Capture the cell that displays the provided text and extract its (X, Y) central coordinate. 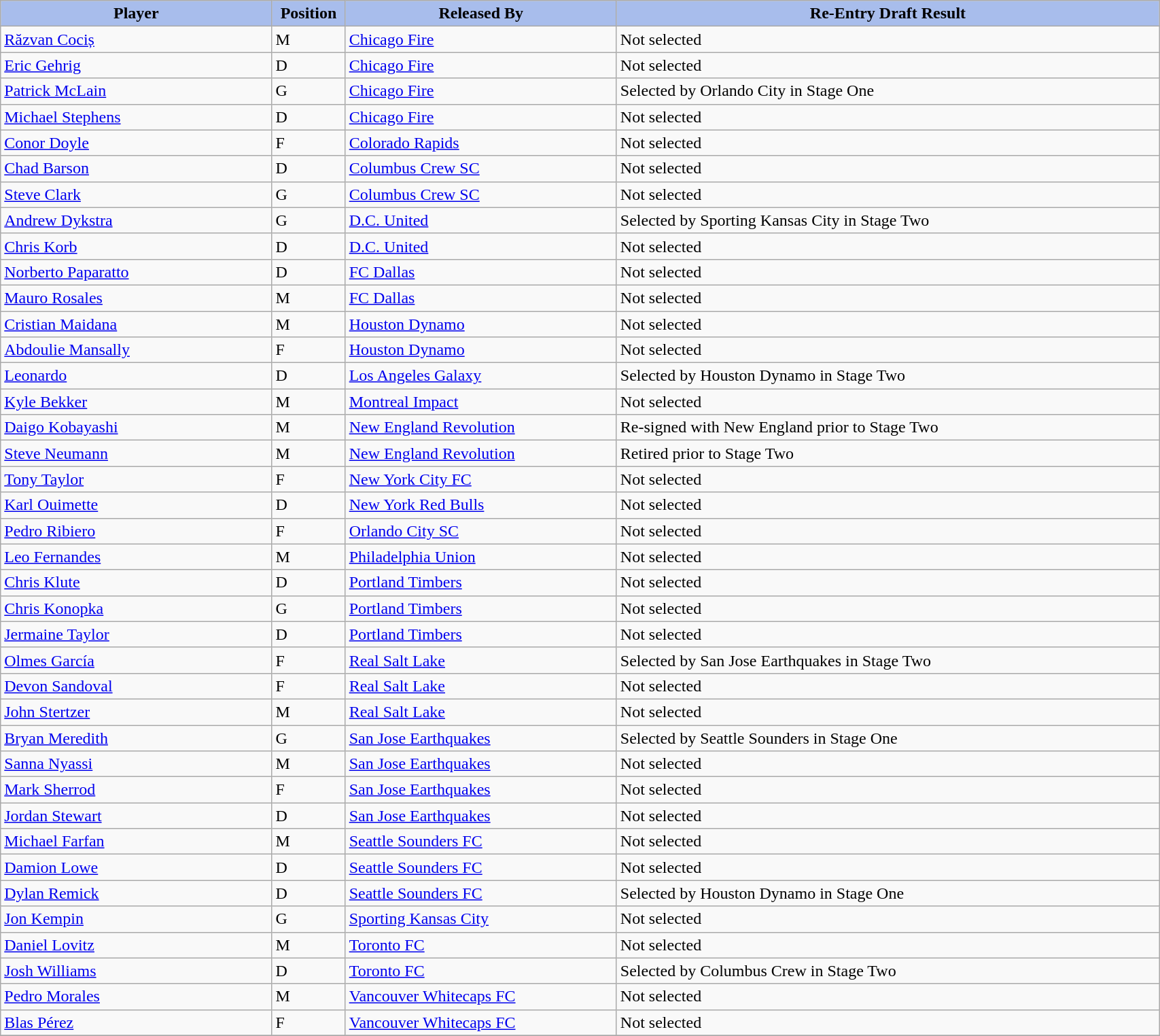
Mark Sherrod (136, 790)
Chris Korb (136, 246)
Dylan Remick (136, 893)
Sporting Kansas City (481, 919)
Los Angeles Galaxy (481, 376)
Selected by Sporting Kansas City in Stage Two (887, 220)
Blas Pérez (136, 1022)
Damion Lowe (136, 867)
Eric Gehrig (136, 65)
Colorado Rapids (481, 143)
Orlando City SC (481, 531)
John Stertzer (136, 712)
Andrew Dykstra (136, 220)
Mauro Rosales (136, 298)
Chad Barson (136, 169)
Selected by Houston Dynamo in Stage Two (887, 376)
Released By (481, 14)
Daigo Kobayashi (136, 428)
Re-Entry Draft Result (887, 14)
Steve Neumann (136, 453)
Tony Taylor (136, 479)
Sanna Nyassi (136, 764)
Karl Ouimette (136, 505)
Conor Doyle (136, 143)
Jordan Stewart (136, 816)
Michael Farfan (136, 842)
Patrick McLain (136, 91)
Leonardo (136, 376)
Retired prior to Stage Two (887, 453)
Bryan Meredith (136, 738)
Montreal Impact (481, 402)
Selected by Columbus Crew in Stage Two (887, 971)
Jon Kempin (136, 919)
Pedro Morales (136, 997)
Norberto Paparatto (136, 272)
Abdoulie Mansally (136, 350)
Olmes García (136, 660)
Daniel Lovitz (136, 945)
New York Red Bulls (481, 505)
Chris Klute (136, 583)
Răzvan Cociș (136, 39)
Player (136, 14)
Re-signed with New England prior to Stage Two (887, 428)
Cristian Maidana (136, 324)
Pedro Ribiero (136, 531)
Steve Clark (136, 194)
Michael Stephens (136, 117)
Leo Fernandes (136, 557)
Selected by Houston Dynamo in Stage One (887, 893)
Philadelphia Union (481, 557)
New York City FC (481, 479)
Josh Williams (136, 971)
Kyle Bekker (136, 402)
Devon Sandoval (136, 686)
Chris Konopka (136, 608)
Selected by San Jose Earthquakes in Stage Two (887, 660)
Selected by Orlando City in Stage One (887, 91)
Selected by Seattle Sounders in Stage One (887, 738)
Position (309, 14)
Jermaine Taylor (136, 634)
